Return [x, y] of the center of cell containing provided text 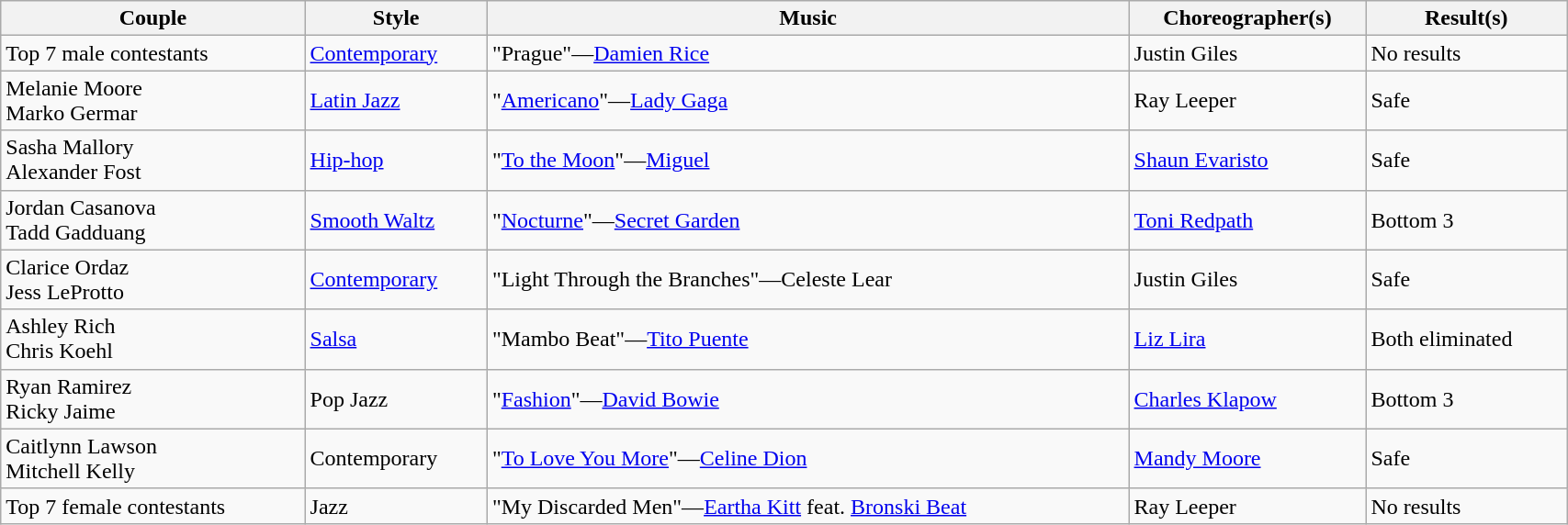
Hip-hop [396, 160]
Mandy Moore [1247, 459]
Clarice Ordaz Jess LeProtto [152, 279]
Ashley RichChris Koehl [152, 340]
"Americano"—Lady Gaga [808, 101]
"To the Moon"—Miguel [808, 160]
Charles Klapow [1247, 398]
Toni Redpath [1247, 220]
Shaun Evaristo [1247, 160]
"Mambo Beat"—Tito Puente [808, 340]
Latin Jazz [396, 101]
Jordan CasanovaTadd Gadduang [152, 220]
Music [808, 18]
Sasha MalloryAlexander Fost [152, 160]
Both eliminated [1466, 340]
"Nocturne"—Secret Garden [808, 220]
Ryan Ramirez Ricky Jaime [152, 398]
Result(s) [1466, 18]
Salsa [396, 340]
Style [396, 18]
Top 7 male contestants [152, 53]
Caitlynn LawsonMitchell Kelly [152, 459]
"Prague"—Damien Rice [808, 53]
"My Discarded Men"—Eartha Kitt feat. Bronski Beat [808, 506]
Top 7 female contestants [152, 506]
"Light Through the Branches"—Celeste Lear [808, 279]
"Fashion"—David Bowie [808, 398]
Liz Lira [1247, 340]
Smooth Waltz [396, 220]
Jazz [396, 506]
Couple [152, 18]
Melanie MooreMarko Germar [152, 101]
Choreographer(s) [1247, 18]
Pop Jazz [396, 398]
"To Love You More"—Celine Dion [808, 459]
